Find where the given text appears and provide that cell's center as [x, y] coordinate. 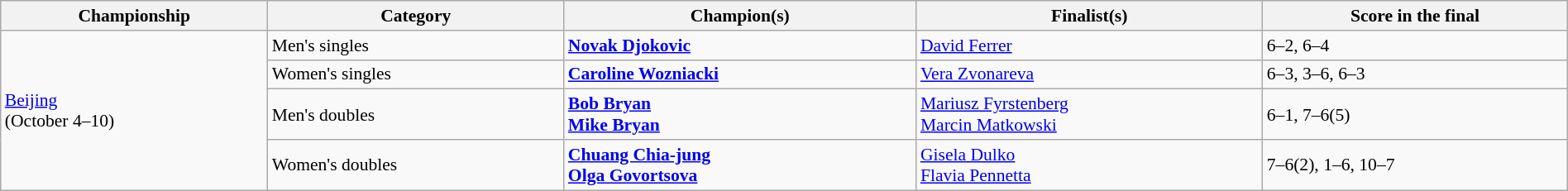
David Ferrer [1090, 45]
Men's singles [416, 45]
Beijing(October 4–10) [134, 111]
Caroline Wozniacki [740, 74]
6–1, 7–6(5) [1416, 114]
Gisela Dulko Flavia Pennetta [1090, 165]
Women's singles [416, 74]
Men's doubles [416, 114]
Championship [134, 16]
Score in the final [1416, 16]
Chuang Chia-jung Olga Govortsova [740, 165]
Vera Zvonareva [1090, 74]
Bob Bryan Mike Bryan [740, 114]
Mariusz Fyrstenberg Marcin Matkowski [1090, 114]
7–6(2), 1–6, 10–7 [1416, 165]
6–3, 3–6, 6–3 [1416, 74]
Category [416, 16]
6–2, 6–4 [1416, 45]
Finalist(s) [1090, 16]
Champion(s) [740, 16]
Novak Djokovic [740, 45]
Women's doubles [416, 165]
